Pinpoint the cell where the given text exists, returning its [x, y] midpoint coordinate. 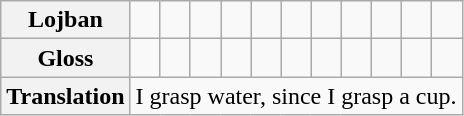
Gloss [66, 58]
I grasp water, since I grasp a cup. [296, 96]
Lojban [66, 20]
Translation [66, 96]
